Determine the [X, Y] coordinate at the center of the cell enclosing the given text.  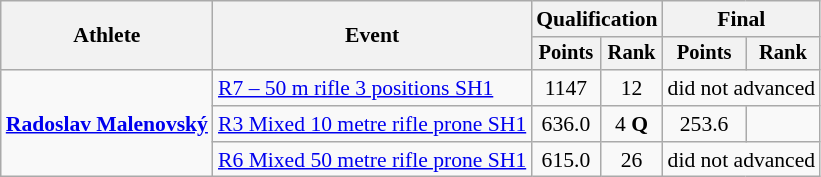
R7 – 50 m rifle 3 positions SH1 [372, 88]
Radoslav Malenovský [107, 124]
1147 [566, 88]
4 Q [632, 124]
R3 Mixed 10 metre rifle prone SH1 [372, 124]
did not advanced [742, 88]
Qualification [596, 19]
Final [742, 19]
636.0 [566, 124]
253.6 [704, 124]
Event [372, 36]
12 [632, 88]
Athlete [107, 36]
